Extract the (x, y) coordinate from the center of the cell holding the provided text.  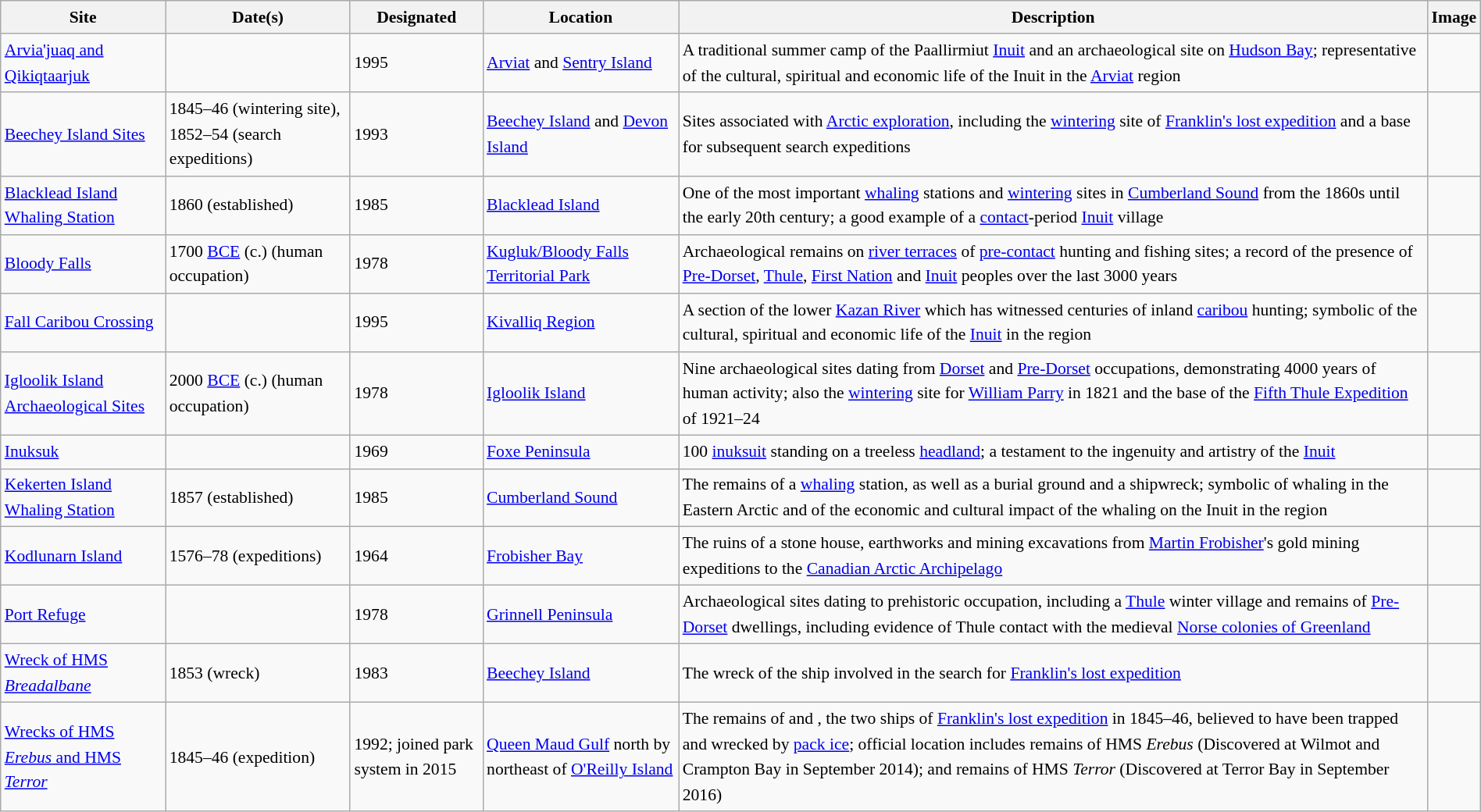
Wreck of HMS Breadalbane (83, 673)
Kodlunarn Island (83, 556)
Description (1053, 17)
Beechey Island and Devon Island (581, 134)
Beechey Island (581, 673)
Bloody Falls (83, 264)
1576–78 (expeditions) (258, 556)
Foxe Peninsula (581, 453)
Port Refuge (83, 615)
Blacklead Island Whaling Station (83, 206)
2000 BCE (c.) (human occupation) (258, 394)
Frobisher Bay (581, 556)
Beechey Island Sites (83, 134)
Designated (416, 17)
1857 (established) (258, 498)
Blacklead Island (581, 206)
1969 (416, 453)
The wreck of the ship involved in the search for Franklin's lost expedition (1053, 673)
1964 (416, 556)
Arviat and Sentry Island (581, 64)
Arvia'juaq and Qikiqtaarjuk (83, 64)
Queen Maud Gulf north by northeast of O'Reilly Island (581, 757)
Inuksuk (83, 453)
Kugluk/Bloody Falls Territorial Park (581, 264)
Kivalliq Region (581, 323)
Cumberland Sound (581, 498)
1992; joined park system in 2015 (416, 757)
Sites associated with Arctic exploration, including the wintering site of Franklin's lost expedition and a base for subsequent search expeditions (1053, 134)
Igloolik Island Archaeological Sites (83, 394)
Wrecks of HMS Erebus and HMS Terror (83, 757)
1860 (established) (258, 206)
Date(s) (258, 17)
Kekerten Island Whaling Station (83, 498)
The ruins of a stone house, earthworks and mining excavations from Martin Frobisher's gold mining expeditions to the Canadian Arctic Archipelago (1053, 556)
1993 (416, 134)
1700 BCE (c.) (human occupation) (258, 264)
1845–46 (wintering site), 1852–54 (search expeditions) (258, 134)
1845–46 (expedition) (258, 757)
Igloolik Island (581, 394)
1983 (416, 673)
1853 (wreck) (258, 673)
Fall Caribou Crossing (83, 323)
Location (581, 17)
Image (1454, 17)
Grinnell Peninsula (581, 615)
Site (83, 17)
100 inuksuit standing on a treeless headland; a testament to the ingenuity and artistry of the Inuit (1053, 453)
